Output the (x, y) coordinate of the center of the cell containing the given text.  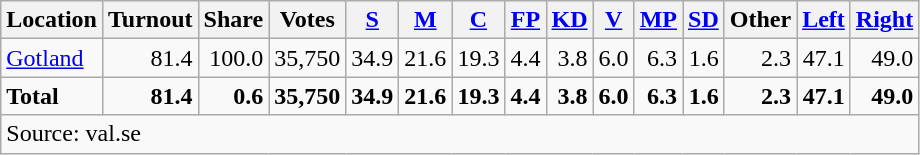
FP (526, 20)
Location (52, 20)
S (372, 20)
Left (824, 20)
Right (884, 20)
M (426, 20)
Gotland (52, 58)
0.6 (234, 96)
Source: val.se (460, 134)
V (614, 20)
Turnout (150, 20)
100.0 (234, 58)
C (478, 20)
Total (52, 96)
Other (760, 20)
Votes (308, 20)
KD (570, 20)
Share (234, 20)
MP (658, 20)
SD (703, 20)
